From the cell containing the given text, extract its center point as (x, y) coordinate. 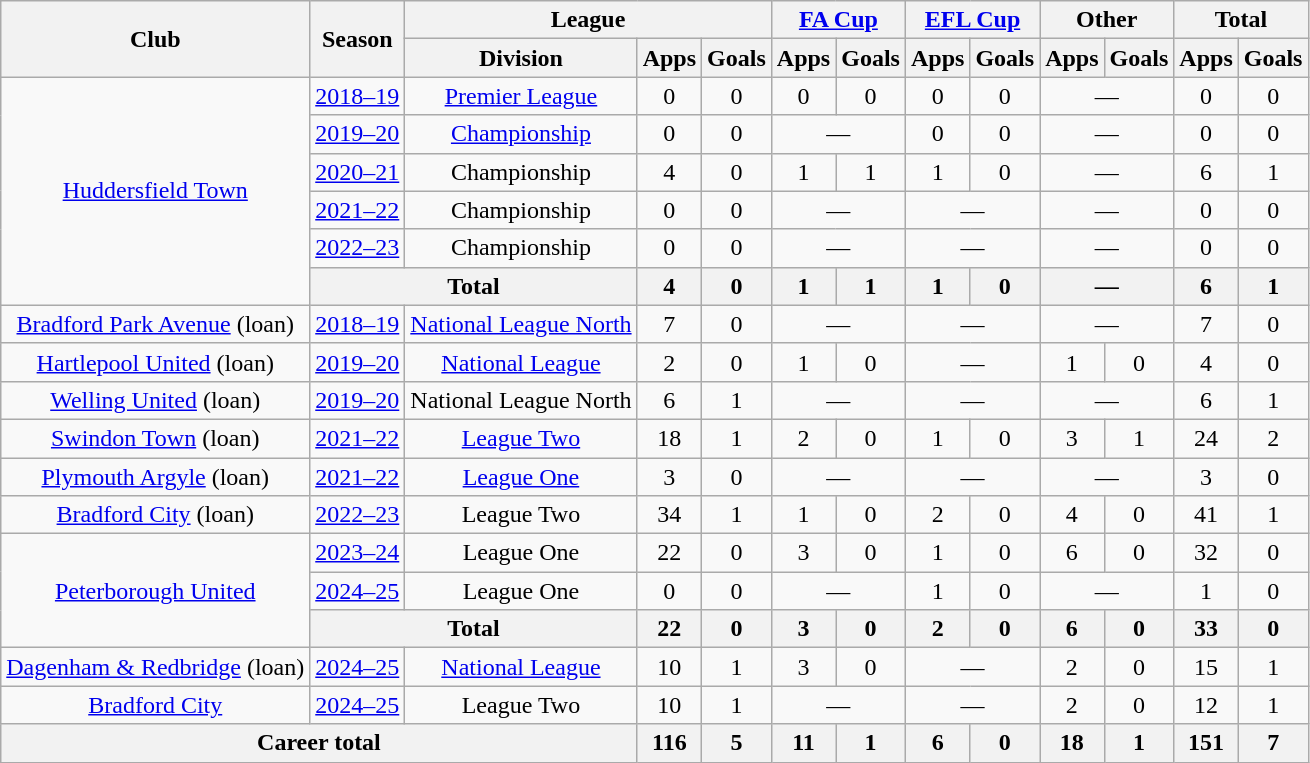
Season (358, 39)
34 (669, 515)
2023–24 (358, 553)
Bradford City (156, 705)
Bradford Park Avenue (loan) (156, 324)
Club (156, 39)
Premier League (521, 96)
Plymouth Argyle (loan) (156, 477)
12 (1206, 705)
151 (1206, 743)
5 (737, 743)
Welling United (loan) (156, 400)
Bradford City (loan) (156, 515)
Division (521, 58)
116 (669, 743)
Peterborough United (156, 591)
24 (1206, 438)
Other (1107, 20)
FA Cup (838, 20)
League (588, 20)
Dagenham & Redbridge (loan) (156, 667)
33 (1206, 629)
Swindon Town (loan) (156, 438)
Career total (319, 743)
Huddersfield Town (156, 191)
EFL Cup (972, 20)
2020–21 (358, 172)
41 (1206, 515)
32 (1206, 553)
Hartlepool United (loan) (156, 362)
15 (1206, 667)
11 (803, 743)
